Search for the cell housing the specified text and yield its [X, Y] center coordinate. 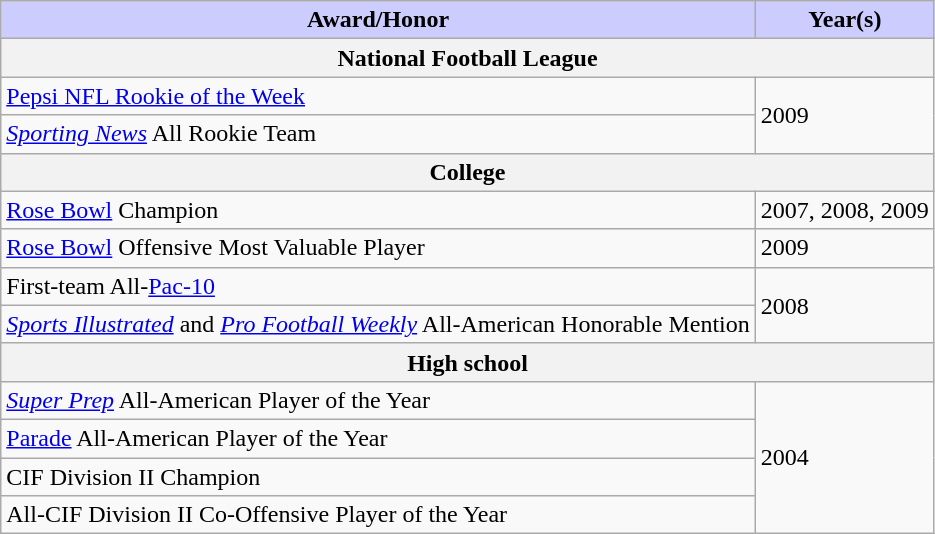
2004 [844, 457]
Parade All-American Player of the Year [378, 438]
Rose Bowl Champion [378, 210]
All-CIF Division II Co-Offensive Player of the Year [378, 515]
Sports Illustrated and Pro Football Weekly All-American Honorable Mention [378, 324]
2007, 2008, 2009 [844, 210]
Rose Bowl Offensive Most Valuable Player [378, 248]
Year(s) [844, 20]
Super Prep All-American Player of the Year [378, 400]
Award/Honor [378, 20]
CIF Division II Champion [378, 477]
High school [468, 362]
First-team All-Pac-10 [378, 286]
Pepsi NFL Rookie of the Week [378, 96]
2008 [844, 305]
College [468, 172]
National Football League [468, 58]
Sporting News All Rookie Team [378, 134]
